Locate the cell with the specified text and output its (x, y) center coordinate. 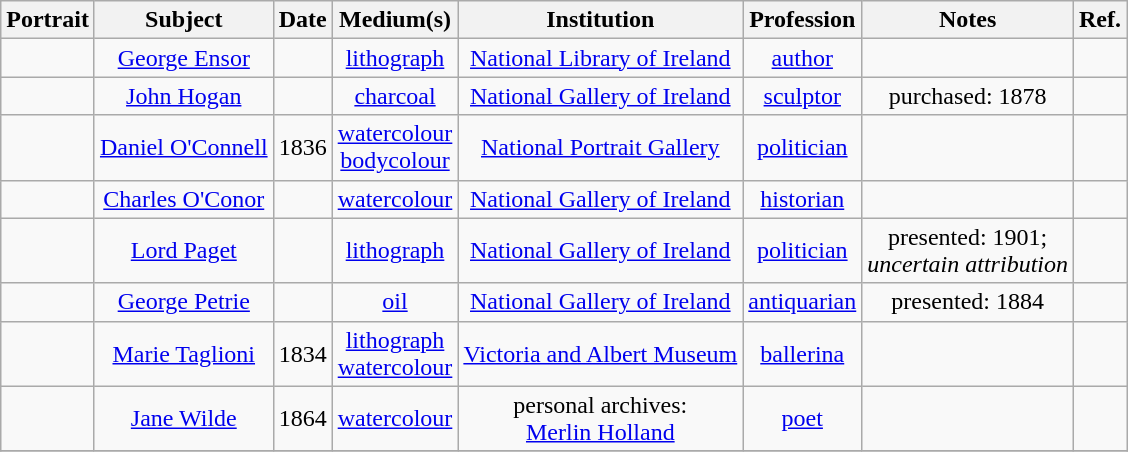
charcoal (395, 96)
Victoria and Albert Museum (600, 354)
presented: 1901;uncertain attribution (968, 250)
historian (802, 199)
antiquarian (802, 302)
1864 (302, 418)
Date (302, 20)
ballerina (802, 354)
John Hogan (184, 96)
Charles O'Conor (184, 199)
Jane Wilde (184, 418)
Lord Paget (184, 250)
Institution (600, 20)
watercolourbodycolour (395, 148)
personal archives:Merlin Holland (600, 418)
George Petrie (184, 302)
presented: 1884 (968, 302)
sculptor (802, 96)
National Library of Ireland (600, 58)
author (802, 58)
George Ensor (184, 58)
1836 (302, 148)
poet (802, 418)
National Portrait Gallery (600, 148)
Portrait (48, 20)
Ref. (1100, 20)
Daniel O'Connell (184, 148)
Notes (968, 20)
Subject (184, 20)
oil (395, 302)
Profession (802, 20)
lithographwatercolour (395, 354)
1834 (302, 354)
Marie Taglioni (184, 354)
Medium(s) (395, 20)
purchased: 1878 (968, 96)
